Return the [x, y] coordinate for the center point of the cell that contains the specified text.  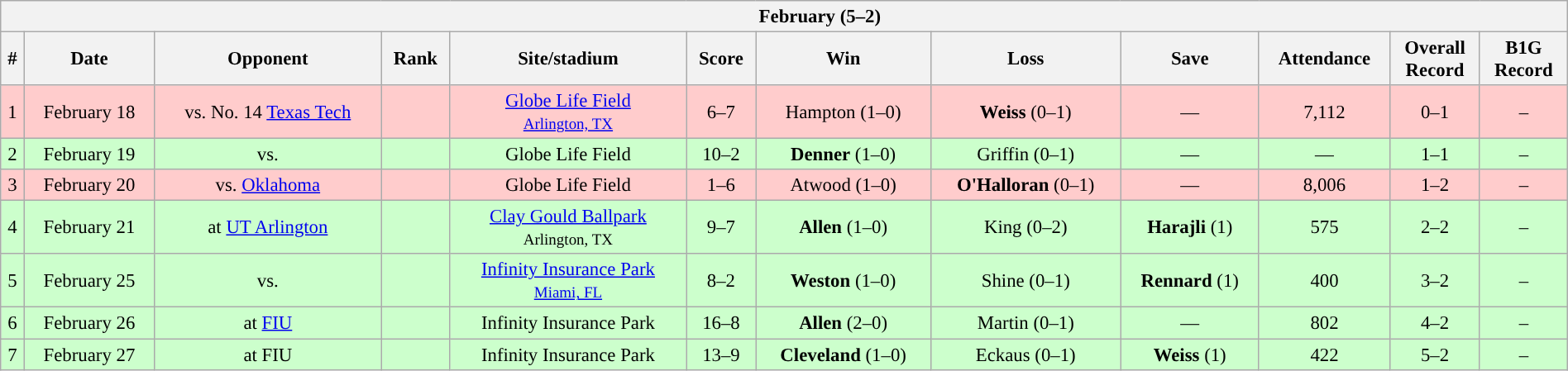
10–2 [721, 155]
1–2 [1436, 185]
Griffin (0–1) [1025, 155]
400 [1324, 281]
13–9 [721, 354]
6–7 [721, 112]
O'Halloran (0–1) [1025, 185]
Martin (0–1) [1025, 323]
February 21 [89, 228]
February (5–2) [784, 17]
Site/stadium [568, 58]
King (0–2) [1025, 228]
8,006 [1324, 185]
vs. Oklahoma [268, 185]
Attendance [1324, 58]
February 18 [89, 112]
at UT Arlington [268, 228]
Allen (2–0) [844, 323]
2–2 [1436, 228]
Atwood (1–0) [844, 185]
Eckaus (0–1) [1025, 354]
Weiss (1) [1189, 354]
7,112 [1324, 112]
8–2 [721, 281]
Rennard (1) [1189, 281]
Opponent [268, 58]
Harajli (1) [1189, 228]
0–1 [1436, 112]
Loss [1025, 58]
7 [12, 354]
Globe Life FieldArlington, TX [568, 112]
16–8 [721, 323]
# [12, 58]
Infinity Insurance ParkMiami, FL [568, 281]
February 19 [89, 155]
Win [844, 58]
802 [1324, 323]
422 [1324, 354]
Date [89, 58]
4–2 [1436, 323]
1 [12, 112]
Weiss (0–1) [1025, 112]
OverallRecord [1436, 58]
February 27 [89, 354]
Weston (1–0) [844, 281]
Clay Gould BallparkArlington, TX [568, 228]
5 [12, 281]
3 [12, 185]
Save [1189, 58]
9–7 [721, 228]
Cleveland (1–0) [844, 354]
1–1 [1436, 155]
B1GRecord [1523, 58]
575 [1324, 228]
Allen (1–0) [844, 228]
2 [12, 155]
February 20 [89, 185]
1–6 [721, 185]
6 [12, 323]
Score [721, 58]
Denner (1–0) [844, 155]
vs. No. 14 Texas Tech [268, 112]
4 [12, 228]
Shine (0–1) [1025, 281]
Rank [415, 58]
3–2 [1436, 281]
5–2 [1436, 354]
February 26 [89, 323]
Hampton (1–0) [844, 112]
February 25 [89, 281]
